Scan for the cell matching the given text and deliver its (X, Y) coordinate at center. 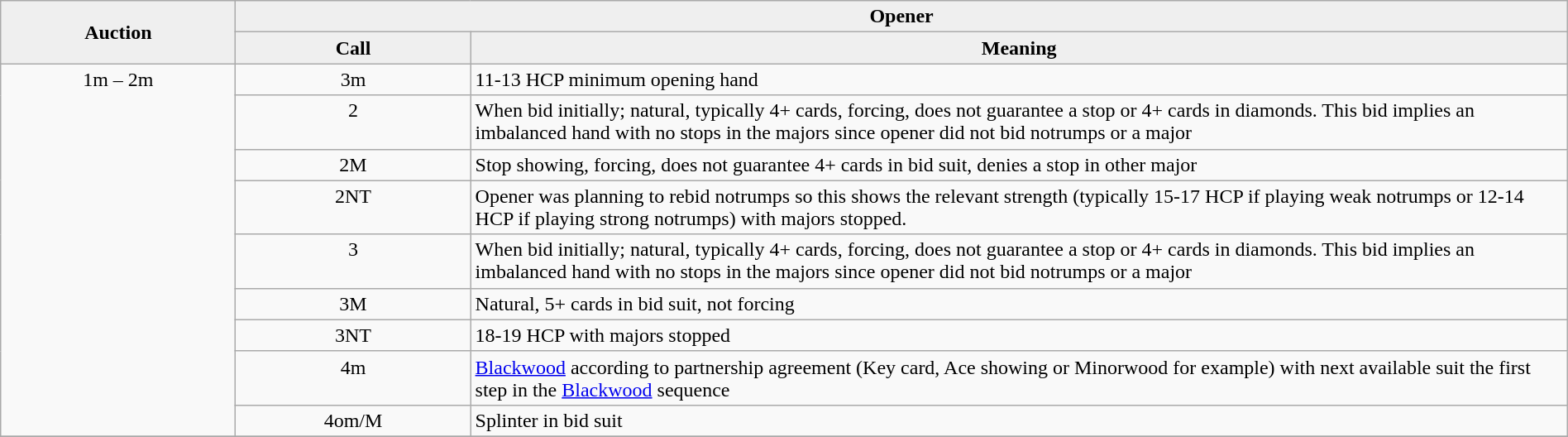
Splinter in bid suit (1019, 420)
18-19 HCP with majors stopped (1019, 335)
2 (353, 122)
4om/M (353, 420)
4m (353, 377)
Call (353, 48)
3m (353, 79)
Opener (901, 17)
2NT (353, 207)
2M (353, 165)
3NT (353, 335)
3M (353, 304)
1m – 2m (118, 250)
3 (353, 262)
Auction (118, 32)
Natural, 5+ cards in bid suit, not forcing (1019, 304)
11-13 HCP minimum opening hand (1019, 79)
Meaning (1019, 48)
Stop showing, forcing, does not guarantee 4+ cards in bid suit, denies a stop in other major (1019, 165)
